Detect which cell encompasses the target text, then output its [x, y] center coordinate. 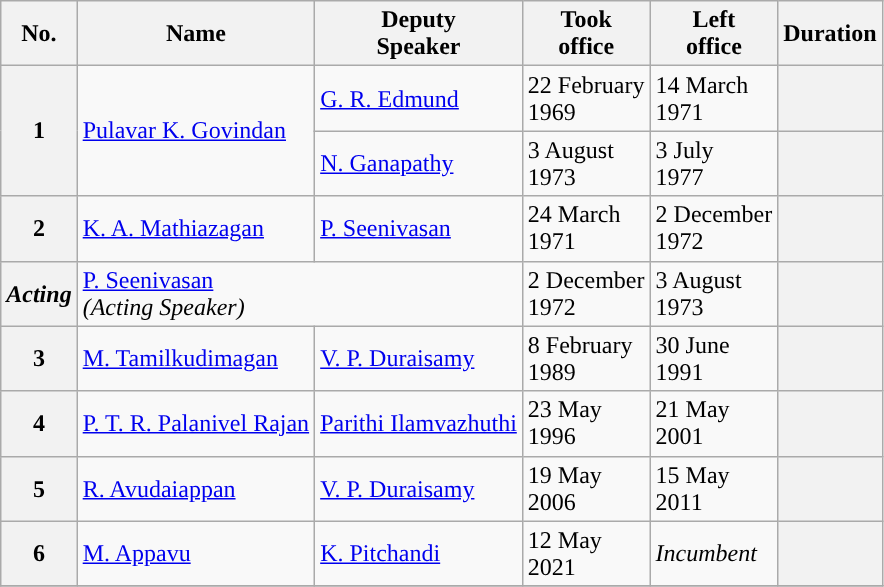
K. Pitchandi [419, 554]
No. [39, 34]
M. Tamilkudimagan [196, 358]
P. T. R. Palanivel Rajan [196, 424]
2 [39, 228]
Left office [714, 34]
6 [39, 554]
1 [39, 131]
5 [39, 488]
K. A. Mathiazagan [196, 228]
Name [196, 34]
Duration [830, 34]
8 February 1989 [586, 358]
Pulavar K. Govindan [196, 131]
R. Avudaiappan [196, 488]
12 May 2021 [586, 554]
15 May 2011 [714, 488]
4 [39, 424]
3 July 1977 [714, 164]
P. Seenivasan (Acting Speaker) [300, 294]
G. R. Edmund [419, 98]
3 [39, 358]
Incumbent [714, 554]
DeputySpeaker [419, 34]
24 March 1971 [586, 228]
30 June 1991 [714, 358]
23 May 1996 [586, 424]
M. Appavu [196, 554]
19 May 2006 [586, 488]
N. Ganapathy [419, 164]
14 March 1971 [714, 98]
Took office [586, 34]
Parithi Ilamvazhuthi [419, 424]
21 May 2001 [714, 424]
22 February1969 [586, 98]
P. Seenivasan [419, 228]
Acting [39, 294]
